For the text-containing cell, return its midpoint in [X, Y] coordinate format. 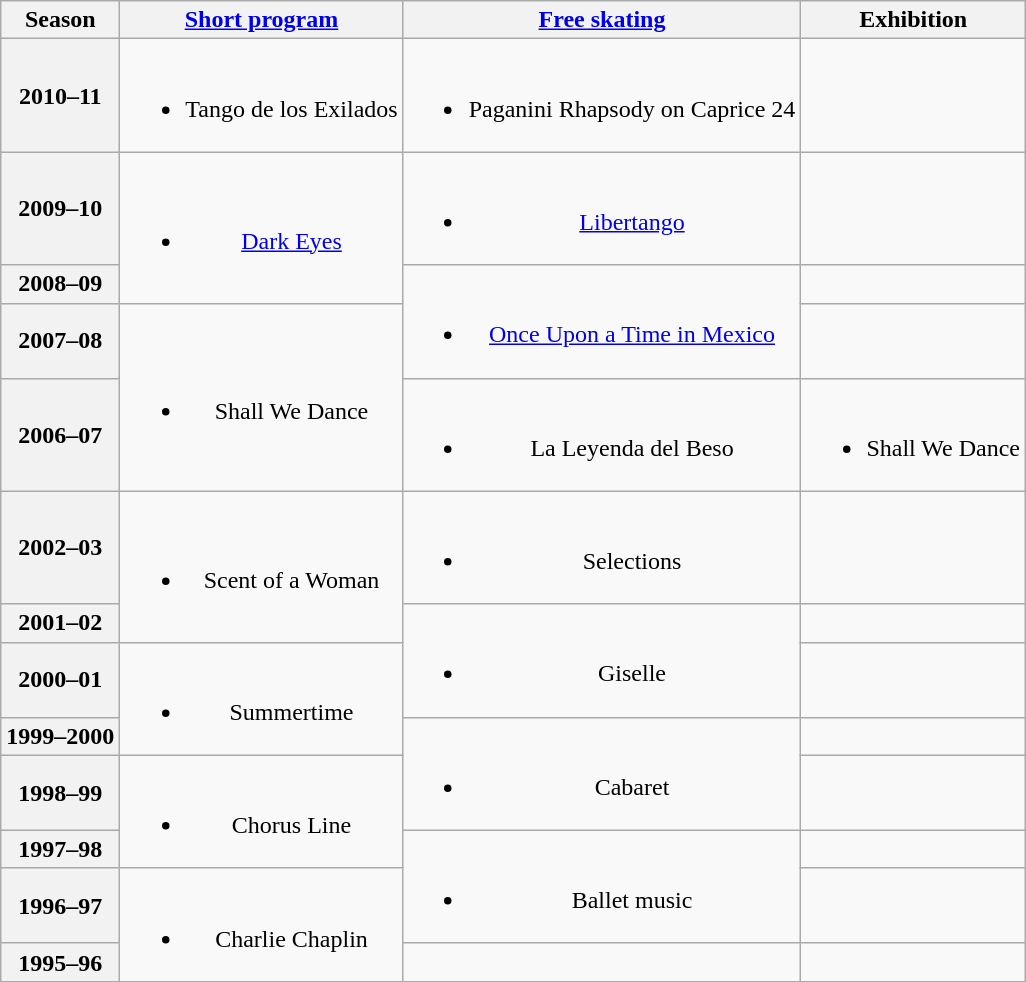
Chorus Line [262, 812]
1999–2000 [60, 736]
2000–01 [60, 680]
Dark Eyes [262, 228]
Short program [262, 20]
Scent of a Woman [262, 566]
2007–08 [60, 340]
2006–07 [60, 434]
Charlie Chaplin [262, 924]
1996–97 [60, 906]
Paganini Rhapsody on Caprice 24 [602, 96]
Summertime [262, 698]
Tango de los Exilados [262, 96]
Giselle [602, 660]
Ballet music [602, 886]
2010–11 [60, 96]
2001–02 [60, 623]
Cabaret [602, 774]
2009–10 [60, 208]
1997–98 [60, 849]
Once Upon a Time in Mexico [602, 322]
2002–03 [60, 548]
1995–96 [60, 962]
Free skating [602, 20]
Season [60, 20]
Exhibition [914, 20]
Selections [602, 548]
La Leyenda del Beso [602, 434]
Libertango [602, 208]
1998–99 [60, 792]
2008–09 [60, 284]
